Extract the (x, y) coordinate from the center of the cell holding the provided text.  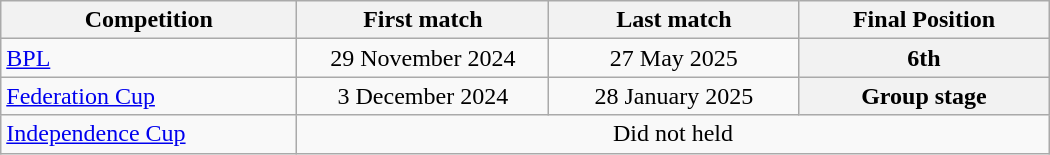
Independence Cup (149, 134)
6th (924, 58)
Federation Cup (149, 96)
BPL (149, 58)
28 January 2025 (674, 96)
Group stage (924, 96)
Did not held (674, 134)
3 December 2024 (423, 96)
Competition (149, 20)
Last match (674, 20)
First match (423, 20)
29 November 2024 (423, 58)
Final Position (924, 20)
27 May 2025 (674, 58)
